Extract the [X, Y] coordinate from the center of the cell holding the provided text.  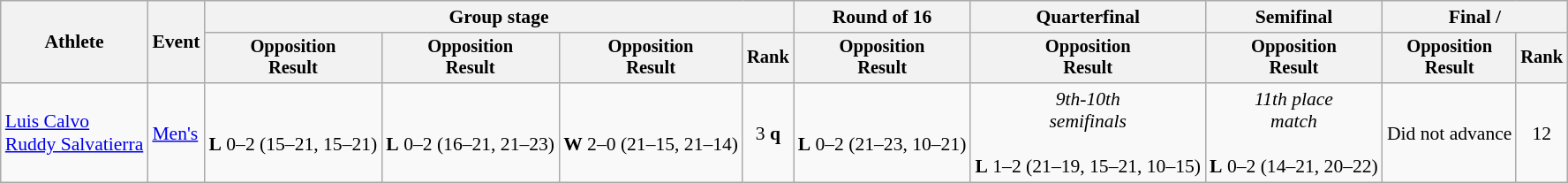
Semifinal [1294, 17]
11th placematchL 0–2 (14–21, 20–22) [1294, 133]
L 0–2 (16–21, 21–23) [470, 133]
L 0–2 (15–21, 15–21) [293, 133]
Luis CalvoRuddy Salvatierra [74, 133]
Group stage [498, 17]
Did not advance [1450, 133]
Quarterfinal [1088, 17]
Final / [1474, 17]
Round of 16 [883, 17]
12 [1542, 133]
Event [176, 42]
L 0–2 (21–23, 10–21) [883, 133]
9th-10thsemifinalsL 1–2 (21–19, 15–21, 10–15) [1088, 133]
Men's [176, 133]
Athlete [74, 42]
W 2–0 (21–15, 21–14) [651, 133]
3 q [768, 133]
